Determine the (x, y) coordinate at the center of the cell enclosing the given text.  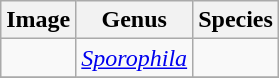
Sporophila (134, 58)
Genus (134, 20)
Species (236, 20)
Image (38, 20)
